Search for the cell housing the specified text and yield its (x, y) center coordinate. 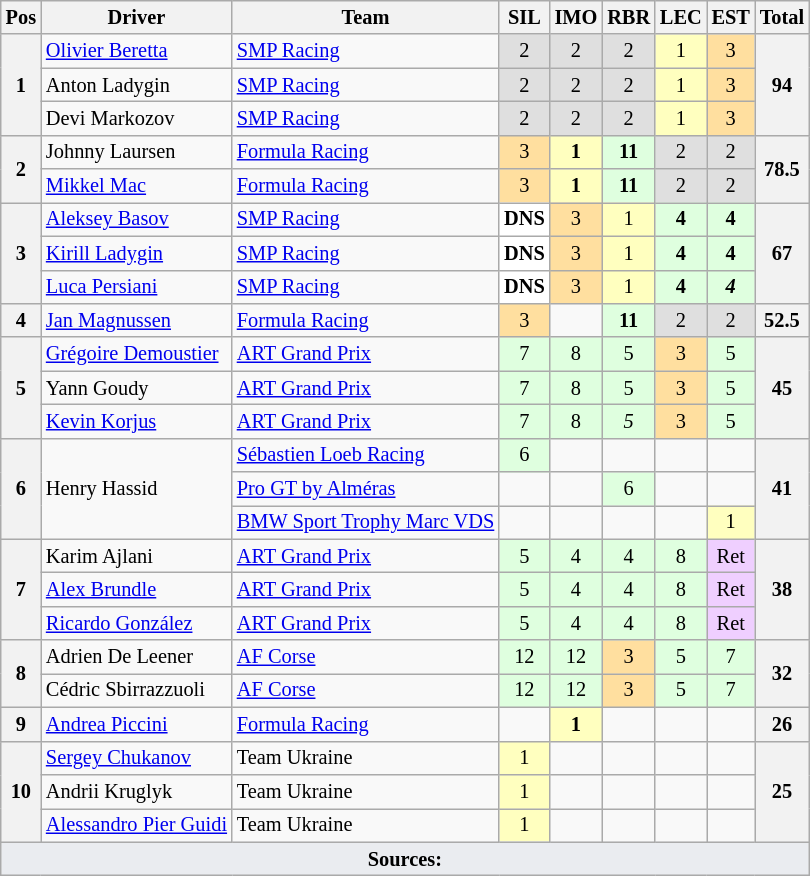
41 (782, 488)
Team (366, 17)
Alex Brundle (136, 589)
94 (782, 84)
Sergey Chukanov (136, 758)
IMO (576, 17)
Kirill Ladygin (136, 253)
Grégoire Demoustier (136, 354)
Driver (136, 17)
Johnny Laursen (136, 152)
26 (782, 724)
EST (731, 17)
38 (782, 590)
Total (782, 17)
Karim Ajlani (136, 556)
Pro GT by Alméras (366, 489)
Kevin Korjus (136, 421)
Andrii Kruglyk (136, 791)
Cédric Sbirrazzuoli (136, 690)
45 (782, 388)
Luca Persiani (136, 287)
SIL (524, 17)
Jan Magnussen (136, 320)
Yann Goudy (136, 388)
Devi Markozov (136, 118)
Henry Hassid (136, 488)
Andrea Piccini (136, 724)
Alessandro Pier Guidi (136, 825)
67 (782, 252)
32 (782, 674)
9 (21, 724)
RBR (628, 17)
Olivier Beretta (136, 51)
Mikkel Mac (136, 186)
52.5 (782, 320)
Adrien De Leener (136, 657)
Sébastien Loeb Racing (366, 455)
LEC (681, 17)
25 (782, 792)
BMW Sport Trophy Marc VDS (366, 522)
Ricardo González (136, 623)
Aleksey Basov (136, 219)
10 (21, 792)
Pos (21, 17)
78.5 (782, 168)
Anton Ladygin (136, 85)
Sources: (405, 859)
